Determine the [x, y] coordinate at the center of the cell enclosing the given text.  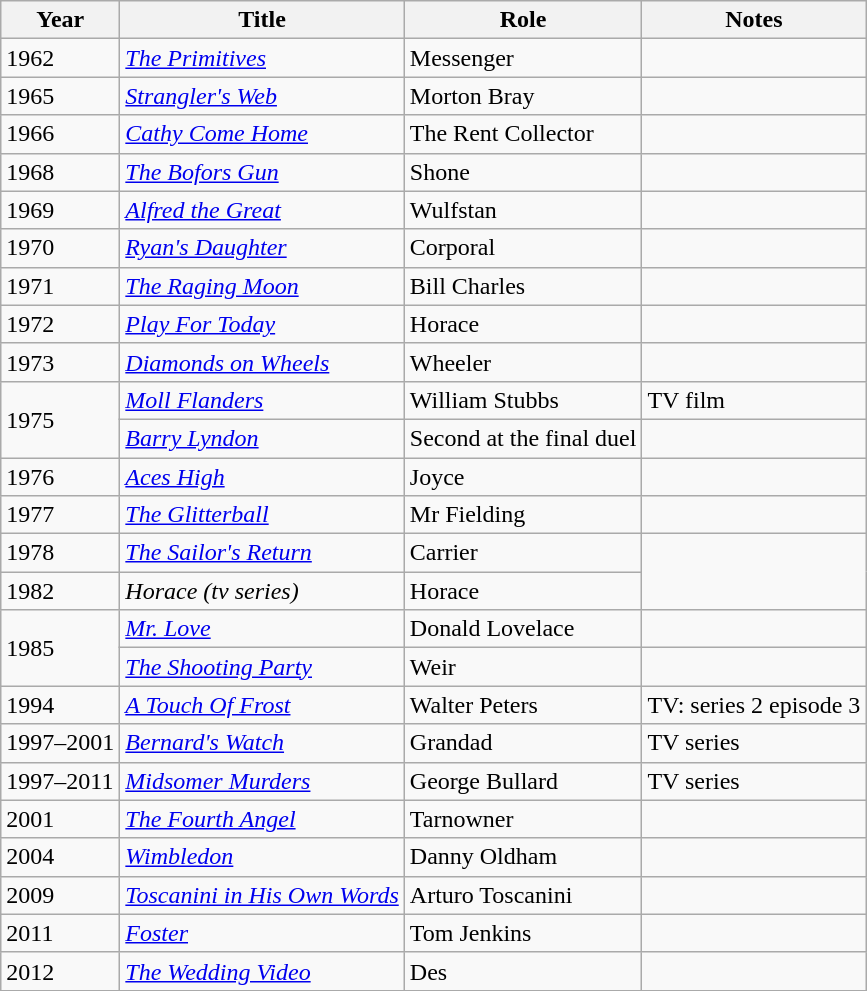
2011 [60, 933]
Notes [754, 20]
Second at the final duel [523, 438]
2009 [60, 895]
1978 [60, 553]
1969 [60, 210]
Messenger [523, 58]
TV film [754, 400]
1985 [60, 648]
Mr. Love [262, 629]
Arturo Toscanini [523, 895]
Carrier [523, 553]
Cathy Come Home [262, 134]
Horace (tv series) [262, 591]
1966 [60, 134]
Strangler's Web [262, 96]
1968 [60, 172]
Joyce [523, 477]
1972 [60, 324]
Toscanini in His Own Words [262, 895]
Tarnowner [523, 819]
1976 [60, 477]
The Wedding Video [262, 971]
Foster [262, 933]
A Touch Of Frost [262, 705]
Role [523, 20]
Alfred the Great [262, 210]
George Bullard [523, 781]
Wheeler [523, 362]
Donald Lovelace [523, 629]
The Glitterball [262, 515]
The Sailor's Return [262, 553]
Year [60, 20]
1970 [60, 248]
The Raging Moon [262, 286]
Walter Peters [523, 705]
1982 [60, 591]
Bernard's Watch [262, 743]
William Stubbs [523, 400]
Corporal [523, 248]
1975 [60, 419]
1994 [60, 705]
1997–2011 [60, 781]
Midsomer Murders [262, 781]
Play For Today [262, 324]
Moll Flanders [262, 400]
Wulfstan [523, 210]
1971 [60, 286]
Grandad [523, 743]
The Primitives [262, 58]
The Bofors Gun [262, 172]
Wimbledon [262, 857]
2004 [60, 857]
Ryan's Daughter [262, 248]
2012 [60, 971]
1977 [60, 515]
Diamonds on Wheels [262, 362]
1965 [60, 96]
The Fourth Angel [262, 819]
1997–2001 [60, 743]
Mr Fielding [523, 515]
Title [262, 20]
Shone [523, 172]
Weir [523, 667]
2001 [60, 819]
Barry Lyndon [262, 438]
The Rent Collector [523, 134]
Bill Charles [523, 286]
Danny Oldham [523, 857]
1962 [60, 58]
Des [523, 971]
Tom Jenkins [523, 933]
TV: series 2 episode 3 [754, 705]
1973 [60, 362]
The Shooting Party [262, 667]
Morton Bray [523, 96]
Aces High [262, 477]
